Scan for the cell matching the given text and deliver its [x, y] coordinate at center. 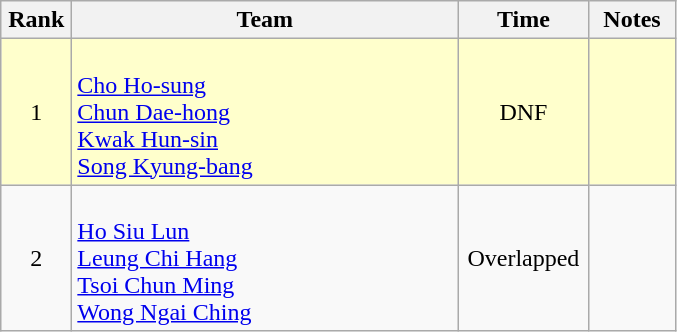
DNF [524, 112]
Team [265, 20]
Cho Ho-sungChun Dae-hongKwak Hun-sinSong Kyung-bang [265, 112]
Notes [632, 20]
Time [524, 20]
Overlapped [524, 258]
1 [36, 112]
2 [36, 258]
Ho Siu LunLeung Chi HangTsoi Chun MingWong Ngai Ching [265, 258]
Rank [36, 20]
